Determine the [x, y] coordinate at the center of the cell enclosing the given text.  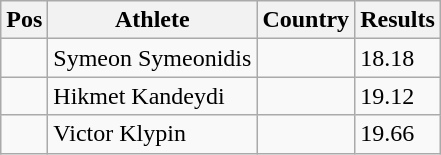
Results [398, 20]
Hikmet Kandeydi [152, 96]
Country [306, 20]
Symeon Symeonidis [152, 58]
Pos [24, 20]
Victor Klypin [152, 134]
19.66 [398, 134]
Athlete [152, 20]
19.12 [398, 96]
18.18 [398, 58]
